Search for the cell housing the specified text and yield its (x, y) center coordinate. 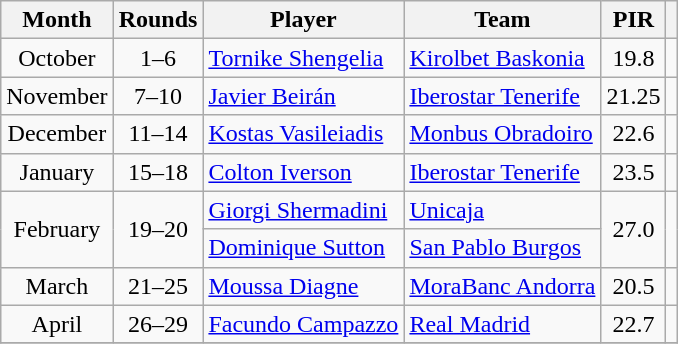
Kostas Vasileiadis (304, 134)
Javier Beirán (304, 96)
Dominique Sutton (304, 248)
Colton Iverson (304, 172)
11–14 (158, 134)
19.8 (634, 58)
January (57, 172)
26–29 (158, 324)
November (57, 96)
Real Madrid (502, 324)
PIR (634, 20)
Unicaja (502, 210)
March (57, 286)
21–25 (158, 286)
Moussa Diagne (304, 286)
19–20 (158, 229)
October (57, 58)
1–6 (158, 58)
20.5 (634, 286)
Month (57, 20)
April (57, 324)
15–18 (158, 172)
Tornike Shengelia (304, 58)
February (57, 229)
Player (304, 20)
December (57, 134)
22.6 (634, 134)
Facundo Campazzo (304, 324)
27.0 (634, 229)
21.25 (634, 96)
Monbus Obradoiro (502, 134)
MoraBanc Andorra (502, 286)
Kirolbet Baskonia (502, 58)
23.5 (634, 172)
Rounds (158, 20)
Giorgi Shermadini (304, 210)
San Pablo Burgos (502, 248)
Team (502, 20)
22.7 (634, 324)
7–10 (158, 96)
